Locate the cell with the specified text and output its [X, Y] center coordinate. 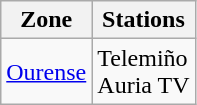
Ourense [46, 72]
TelemiñoAuria TV [144, 72]
Stations [144, 20]
Zone [46, 20]
